Provide the [X, Y] coordinate of the cell's center where the given text is located.  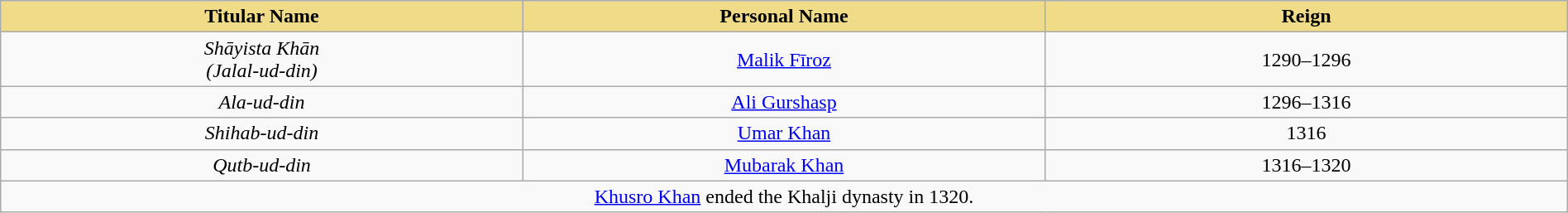
Personal Name [784, 17]
Malik Fīroz [784, 60]
1296–1316 [1307, 102]
1290–1296 [1307, 60]
Ali Gurshasp [784, 102]
Khusro Khan ended the Khalji dynasty in 1320. [784, 196]
Ala-ud-din [262, 102]
1316 [1307, 133]
Shāyista Khān(Jalal-ud-din) [262, 60]
Shihab-ud-din [262, 133]
Mubarak Khan [784, 165]
Titular Name [262, 17]
Umar Khan [784, 133]
Reign [1307, 17]
Qutb-ud-din [262, 165]
1316–1320 [1307, 165]
